Find where the given text appears and provide that cell's center as [X, Y] coordinate. 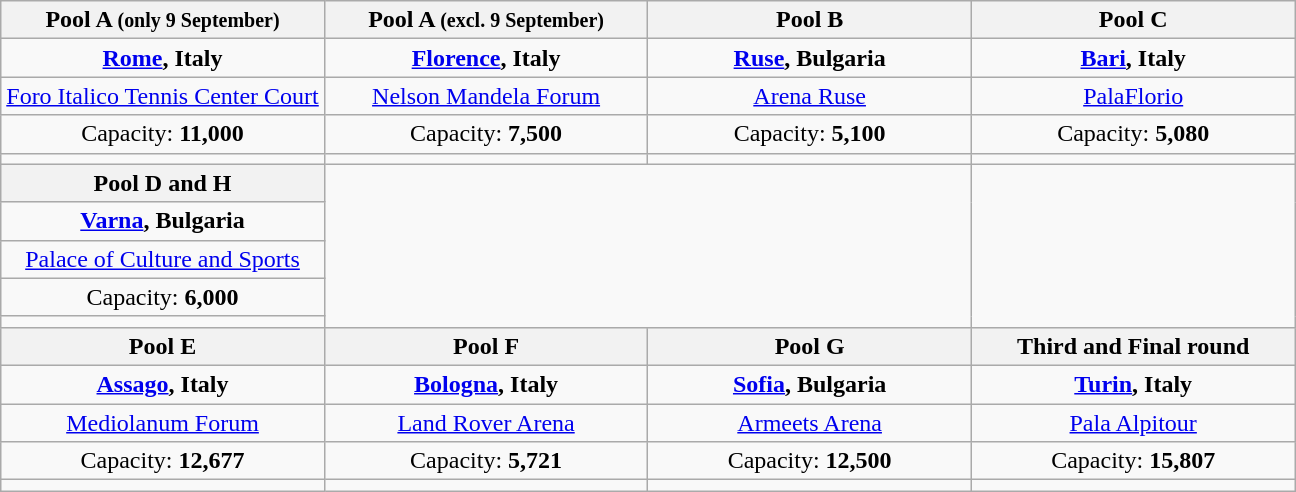
Arena Ruse [810, 96]
Capacity: 12,677 [163, 461]
Capacity: 5,080 [1133, 134]
Varna, Bulgaria [163, 221]
Pool F [486, 346]
Ruse, Bulgaria [810, 58]
Florence, Italy [486, 58]
Capacity: 7,500 [486, 134]
Pool B [810, 20]
Palace of Culture and Sports [163, 259]
Rome, Italy [163, 58]
Pool A (only 9 September) [163, 20]
Capacity: 12,500 [810, 461]
Nelson Mandela Forum [486, 96]
Third and Final round [1133, 346]
Sofia, Bulgaria [810, 384]
Capacity: 5,721 [486, 461]
Armeets Arena [810, 423]
Assago, Italy [163, 384]
Pala Alpitour [1133, 423]
Foro Italico Tennis Center Court [163, 96]
Pool D and H [163, 183]
Pool C [1133, 20]
Turin, Italy [1133, 384]
Capacity: 11,000 [163, 134]
Capacity: 5,100 [810, 134]
Capacity: 15,807 [1133, 461]
PalaFlorio [1133, 96]
Capacity: 6,000 [163, 297]
Mediolanum Forum [163, 423]
Bologna, Italy [486, 384]
Pool G [810, 346]
Land Rover Arena [486, 423]
Bari, Italy [1133, 58]
Pool E [163, 346]
Pool A (excl. 9 September) [486, 20]
